Provide the [x, y] coordinate of the cell's center where the given text is located.  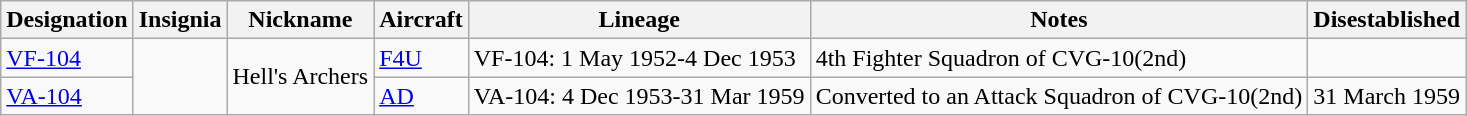
Hell's Archers [300, 77]
VF-104 [67, 58]
Notes [1059, 20]
F4U [422, 58]
Disestablished [1387, 20]
4th Fighter Squadron of CVG-10(2nd) [1059, 58]
Nickname [300, 20]
VA-104 [67, 96]
Converted to an Attack Squadron of CVG-10(2nd) [1059, 96]
VF-104: 1 May 1952-4 Dec 1953 [639, 58]
Designation [67, 20]
31 March 1959 [1387, 96]
Lineage [639, 20]
Insignia [180, 20]
AD [422, 96]
Aircraft [422, 20]
VA-104: 4 Dec 1953-31 Mar 1959 [639, 96]
